Extract the (X, Y) coordinate from the center of the cell holding the provided text.  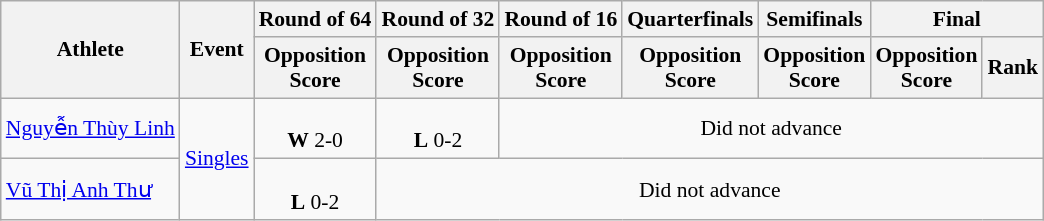
Vũ Thị Anh Thư (90, 190)
W 2-0 (316, 128)
Event (217, 50)
Rank (1012, 68)
Semifinals (814, 19)
Round of 16 (560, 19)
Round of 32 (438, 19)
Quarterfinals (690, 19)
Nguyễn Thùy Linh (90, 128)
Athlete (90, 50)
Singles (217, 159)
Round of 64 (316, 19)
Final (956, 19)
